Output the [x, y] coordinate of the center of the cell containing the given text.  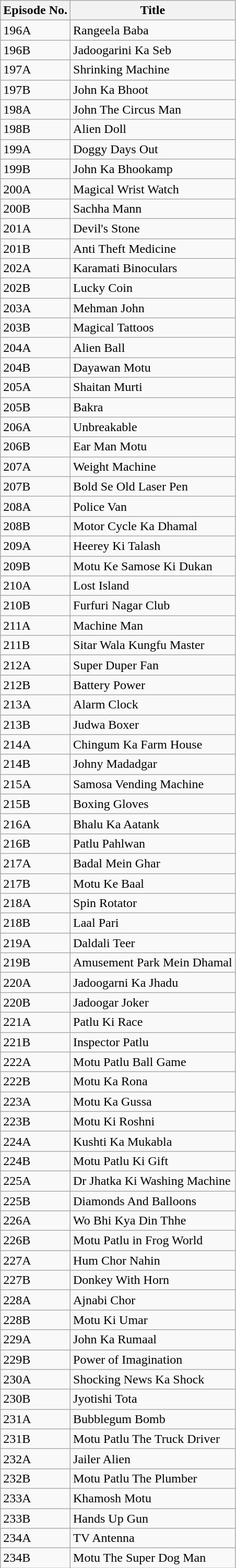
202B [36, 288]
225A [36, 1181]
196B [36, 50]
TV Antenna [153, 1538]
202A [36, 268]
211A [36, 626]
206B [36, 447]
214B [36, 764]
Donkey With Horn [153, 1280]
Title [153, 10]
220A [36, 983]
Machine Man [153, 626]
Motu Patlu Ki Gift [153, 1161]
228B [36, 1320]
Furfuri Nagar Club [153, 606]
Bakra [153, 407]
222A [36, 1062]
Devil's Stone [153, 228]
221A [36, 1022]
233B [36, 1518]
Motu Ka Rona [153, 1082]
Diamonds And Balloons [153, 1200]
Heerey Ki Talash [153, 546]
Ear Man Motu [153, 447]
215A [36, 784]
208A [36, 506]
Shocking News Ka Shock [153, 1379]
Amusement Park Mein Dhamal [153, 963]
Boxing Gloves [153, 804]
Jadoogarini Ka Seb [153, 50]
Motu Ki Roshni [153, 1121]
212B [36, 685]
210B [36, 606]
Sitar Wala Kungfu Master [153, 645]
Shaitan Murti [153, 387]
204B [36, 367]
199A [36, 149]
213B [36, 725]
Magical Tattoos [153, 328]
234A [36, 1538]
Johny Madadgar [153, 764]
224A [36, 1141]
205A [36, 387]
Lucky Coin [153, 288]
Motu Patlu in Frog World [153, 1241]
206A [36, 427]
Episode No. [36, 10]
204A [36, 348]
Mehman John [153, 308]
201A [36, 228]
227A [36, 1260]
212A [36, 665]
210A [36, 586]
Samosa Vending Machine [153, 784]
Alien Doll [153, 129]
Badal Mein Ghar [153, 863]
229B [36, 1359]
John Ka Bhookamp [153, 169]
John Ka Rumaal [153, 1340]
227B [36, 1280]
232A [36, 1459]
219B [36, 963]
233A [36, 1498]
231A [36, 1419]
220B [36, 1002]
Alarm Clock [153, 705]
Wo Bhi Kya Din Thhe [153, 1221]
200B [36, 209]
229A [36, 1340]
Hands Up Gun [153, 1518]
Bold Se Old Laser Pen [153, 486]
217B [36, 884]
198A [36, 109]
Doggy Days Out [153, 149]
Power of Imagination [153, 1359]
Weight Machine [153, 467]
Khamosh Motu [153, 1498]
Bhalu Ka Aatank [153, 824]
Super Duper Fan [153, 665]
197A [36, 70]
Spin Rotator [153, 903]
Dr Jhatka Ki Washing Machine [153, 1181]
230B [36, 1399]
230A [36, 1379]
Ajnabi Chor [153, 1300]
196A [36, 30]
213A [36, 705]
209A [36, 546]
Motu The Super Dog Man [153, 1558]
Jadoogar Joker [153, 1002]
209B [36, 566]
Jailer Alien [153, 1459]
Magical Wrist Watch [153, 189]
203A [36, 308]
Alien Ball [153, 348]
218B [36, 923]
Laal Pari [153, 923]
Motu Ke Samose Ki Dukan [153, 566]
226B [36, 1241]
Karamati Binoculars [153, 268]
Dayawan Motu [153, 367]
Motu Patlu The Truck Driver [153, 1439]
234B [36, 1558]
200A [36, 189]
216B [36, 843]
Motu Ki Umar [153, 1320]
203B [36, 328]
223B [36, 1121]
Motu Ke Baal [153, 884]
232B [36, 1478]
Anti Theft Medicine [153, 249]
216A [36, 824]
226A [36, 1221]
Motu Patlu Ball Game [153, 1062]
Unbreakable [153, 427]
199B [36, 169]
214A [36, 744]
Jadoogarni Ka Jhadu [153, 983]
223A [36, 1101]
Kushti Ka Mukabla [153, 1141]
211B [36, 645]
Patlu Ki Race [153, 1022]
Chingum Ka Farm House [153, 744]
Motu Patlu The Plumber [153, 1478]
John The Circus Man [153, 109]
Battery Power [153, 685]
198B [36, 129]
Motu Ka Gussa [153, 1101]
215B [36, 804]
224B [36, 1161]
207A [36, 467]
221B [36, 1042]
197B [36, 90]
218A [36, 903]
Hum Chor Nahin [153, 1260]
Sachha Mann [153, 209]
Inspector Patlu [153, 1042]
Lost Island [153, 586]
217A [36, 863]
Patlu Pahlwan [153, 843]
Rangeela Baba [153, 30]
207B [36, 486]
219A [36, 943]
Police Van [153, 506]
Bubblegum Bomb [153, 1419]
Jyotishi Tota [153, 1399]
225B [36, 1200]
Motor Cycle Ka Dhamal [153, 526]
205B [36, 407]
208B [36, 526]
228A [36, 1300]
201B [36, 249]
231B [36, 1439]
Daldali Teer [153, 943]
222B [36, 1082]
Judwa Boxer [153, 725]
Shrinking Machine [153, 70]
John Ka Bhoot [153, 90]
